Locate the cell with the specified text and output its [x, y] center coordinate. 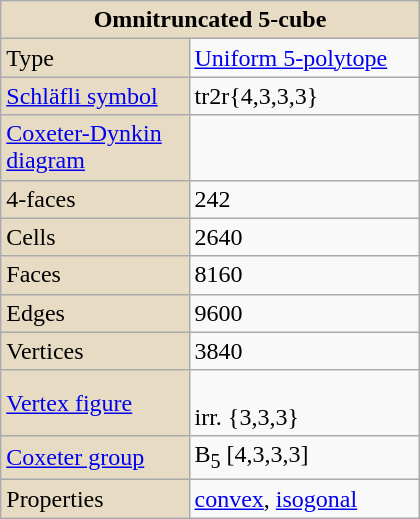
Schläfli symbol [95, 96]
B5 [4,3,3,3] [304, 457]
tr2r{4,3,3,3} [304, 96]
Uniform 5-polytope [304, 58]
Type [95, 58]
Cells [95, 237]
3840 [304, 351]
9600 [304, 313]
Omnitruncated 5-cube [210, 20]
Properties [95, 499]
Coxeter-Dynkindiagram [95, 148]
8160 [304, 275]
242 [304, 199]
Coxeter group [95, 457]
Edges [95, 313]
2640 [304, 237]
convex, isogonal [304, 499]
Vertices [95, 351]
4-faces [95, 199]
Vertex figure [95, 402]
Faces [95, 275]
irr. {3,3,3} [304, 402]
